Scan for the cell matching the given text and deliver its [X, Y] coordinate at center. 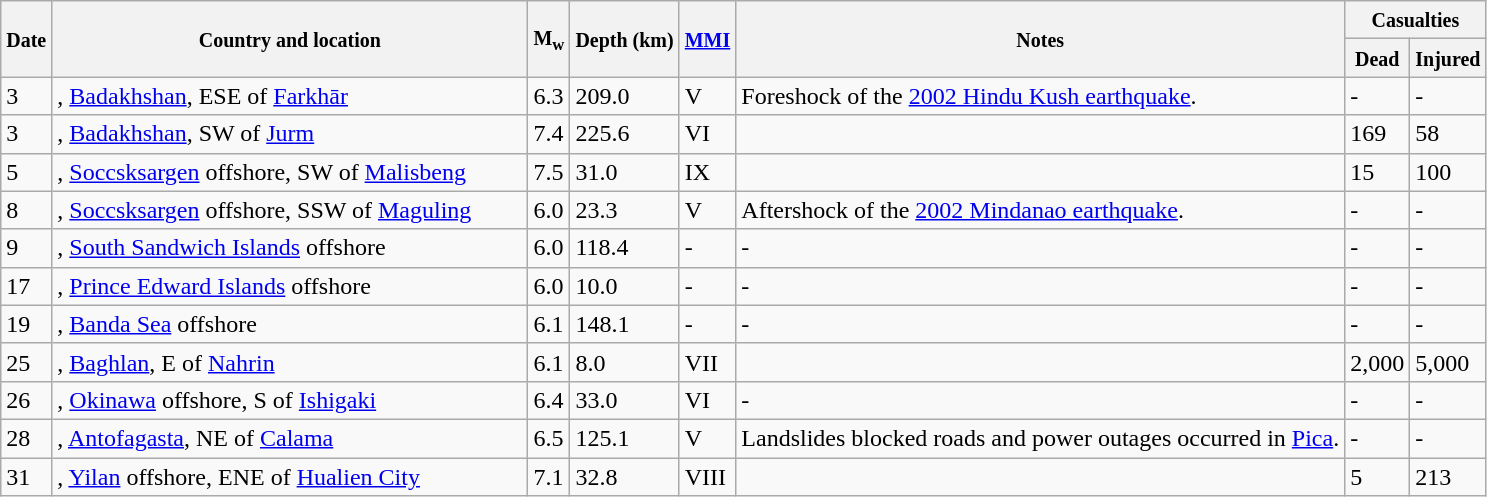
118.4 [624, 248]
, Antofagasta, NE of Calama [290, 438]
, Banda Sea offshore [290, 324]
19 [26, 324]
58 [1448, 134]
33.0 [624, 400]
, Prince Edward Islands offshore [290, 286]
31 [26, 477]
10.0 [624, 286]
8.0 [624, 362]
5,000 [1448, 362]
, Soccsksargen offshore, SW of Malisbeng [290, 172]
169 [1378, 134]
6.3 [549, 96]
Injured [1448, 58]
125.1 [624, 438]
100 [1448, 172]
, Soccsksargen offshore, SSW of Maguling [290, 210]
MMI [708, 39]
Landslides blocked roads and power outages occurred in Pica. [1040, 438]
Foreshock of the 2002 Hindu Kush earthquake. [1040, 96]
7.4 [549, 134]
, Badakhshan, SW of Jurm [290, 134]
VIII [708, 477]
225.6 [624, 134]
Date [26, 39]
209.0 [624, 96]
, South Sandwich Islands offshore [290, 248]
Mw [549, 39]
25 [26, 362]
31.0 [624, 172]
IX [708, 172]
, Yilan offshore, ENE of Hualien City [290, 477]
Casualties [1416, 20]
17 [26, 286]
148.1 [624, 324]
Country and location [290, 39]
2,000 [1378, 362]
9 [26, 248]
28 [26, 438]
VII [708, 362]
6.5 [549, 438]
15 [1378, 172]
Depth (km) [624, 39]
32.8 [624, 477]
, Okinawa offshore, S of Ishigaki [290, 400]
Dead [1378, 58]
7.1 [549, 477]
213 [1448, 477]
, Badakhshan, ESE of Farkhār [290, 96]
Notes [1040, 39]
23.3 [624, 210]
Aftershock of the 2002 Mindanao earthquake. [1040, 210]
7.5 [549, 172]
26 [26, 400]
6.4 [549, 400]
, Baghlan, E of Nahrin [290, 362]
8 [26, 210]
